Return (X, Y) of the center of cell containing provided text 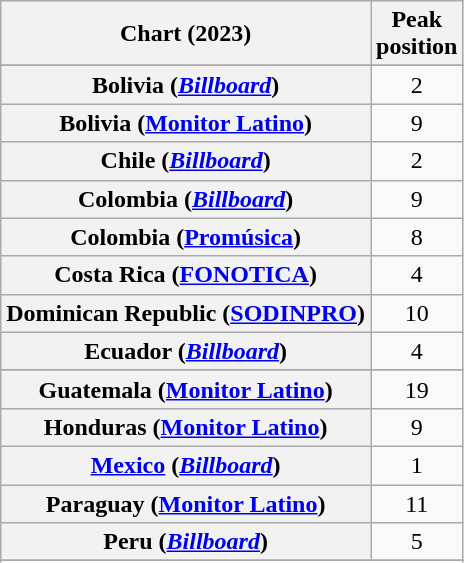
Honduras (Monitor Latino) (186, 427)
19 (416, 389)
8 (416, 237)
Peru (Billboard) (186, 542)
11 (416, 503)
Costa Rica (FONOTICA) (186, 275)
Colombia (Promúsica) (186, 237)
Colombia (Billboard) (186, 199)
Chile (Billboard) (186, 161)
Bolivia (Billboard) (186, 85)
Paraguay (Monitor Latino) (186, 503)
Peakposition (416, 34)
Mexico (Billboard) (186, 465)
10 (416, 313)
Chart (2023) (186, 34)
Bolivia (Monitor Latino) (186, 123)
5 (416, 542)
Guatemala (Monitor Latino) (186, 389)
Dominican Republic (SODINPRO) (186, 313)
Ecuador (Billboard) (186, 351)
1 (416, 465)
